Capture the cell that displays the provided text and extract its (X, Y) central coordinate. 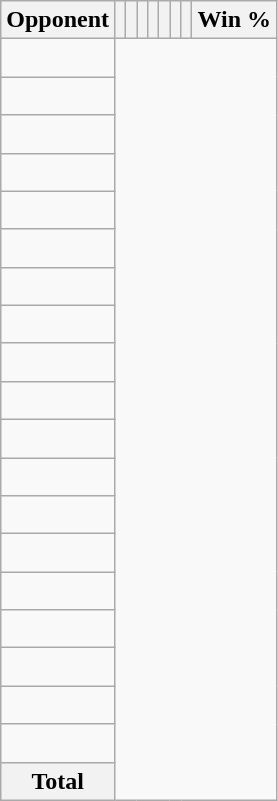
Win % (234, 20)
Opponent (58, 20)
Total (58, 781)
